Detect which cell encompasses the target text, then output its [X, Y] center coordinate. 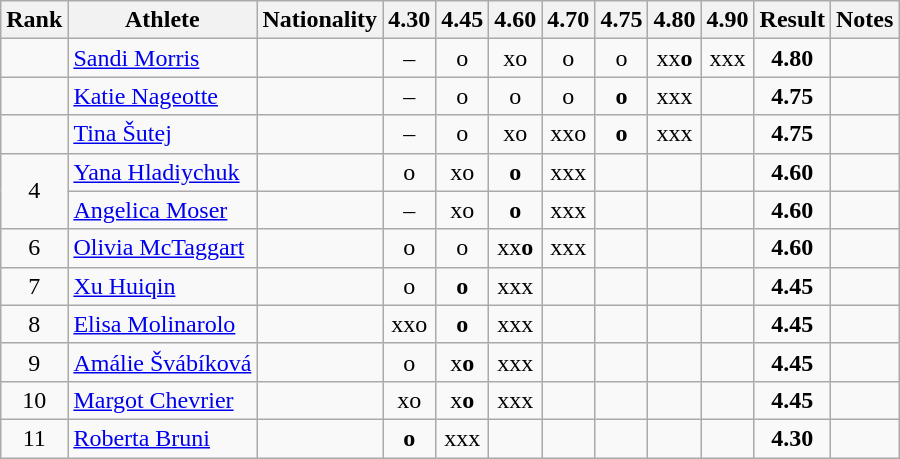
Rank [34, 20]
Margot Chevrier [162, 400]
Nationality [320, 20]
Elisa Molinarolo [162, 324]
Result [792, 20]
6 [34, 248]
Sandi Morris [162, 58]
10 [34, 400]
Roberta Bruni [162, 438]
Tina Šutej [162, 134]
Olivia McTaggart [162, 248]
Angelica Moser [162, 210]
4 [34, 191]
7 [34, 286]
Katie Nageotte [162, 96]
Xu Huiqin [162, 286]
4.70 [568, 20]
8 [34, 324]
Amálie Švábíková [162, 362]
9 [34, 362]
4.90 [728, 20]
Notes [864, 20]
11 [34, 438]
Athlete [162, 20]
Yana Hladiychuk [162, 172]
